Extract the (X, Y) coordinate from the center of the cell holding the provided text.  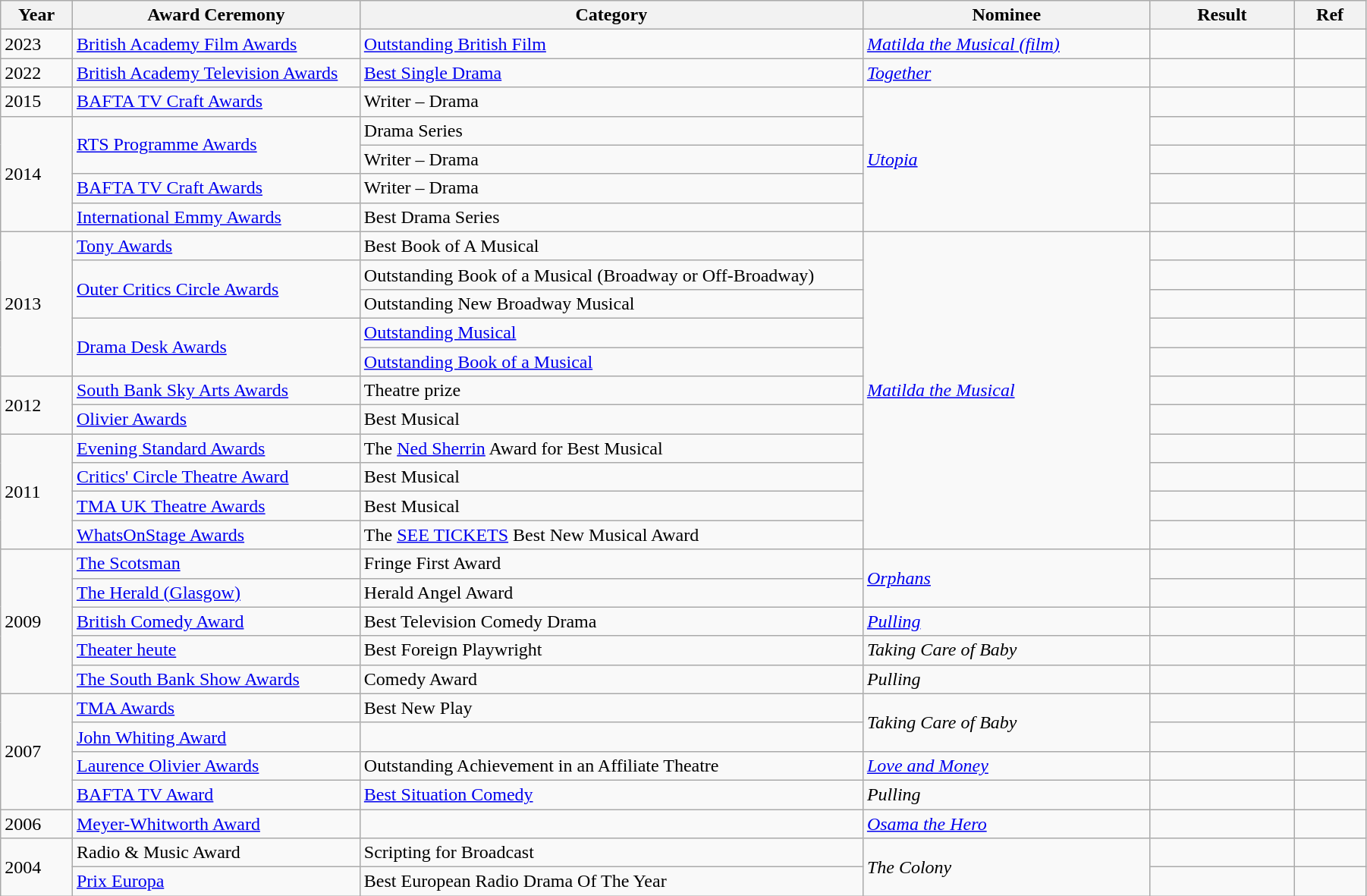
Critics' Circle Theatre Award (215, 477)
Best Television Comedy Drama (611, 621)
Outstanding British Film (611, 44)
The Colony (1006, 867)
2004 (36, 867)
Drama Series (611, 130)
RTS Programme Awards (215, 145)
International Emmy Awards (215, 217)
Best Foreign Playwright (611, 650)
Outstanding Musical (611, 332)
Fringe First Award (611, 564)
Year (36, 15)
British Academy Television Awards (215, 73)
Osama the Hero (1006, 823)
The South Bank Show Awards (215, 679)
British Academy Film Awards (215, 44)
Matilda the Musical (film) (1006, 44)
Evening Standard Awards (215, 448)
Herald Angel Award (611, 593)
John Whiting Award (215, 737)
Scripting for Broadcast (611, 853)
2022 (36, 73)
South Bank Sky Arts Awards (215, 391)
Olivier Awards (215, 420)
2014 (36, 174)
Meyer-Whitworth Award (215, 823)
Best Single Drama (611, 73)
2013 (36, 303)
TMA Awards (215, 708)
Outstanding New Broadway Musical (611, 303)
Together (1006, 73)
Prix Europa (215, 882)
Comedy Award (611, 679)
The SEE TICKETS Best New Musical Award (611, 535)
Outstanding Achievement in an Affiliate Theatre (611, 766)
Outer Critics Circle Awards (215, 289)
Result (1221, 15)
Theatre prize (611, 391)
TMA UK Theatre Awards (215, 506)
Best Situation Comedy (611, 794)
2009 (36, 621)
2012 (36, 405)
WhatsOnStage Awards (215, 535)
Tony Awards (215, 246)
2015 (36, 102)
The Herald (Glasgow) (215, 593)
Laurence Olivier Awards (215, 766)
Best European Radio Drama Of The Year (611, 882)
The Ned Sherrin Award for Best Musical (611, 448)
Ref (1331, 15)
Matilda the Musical (1006, 390)
Theater heute (215, 650)
Outstanding Book of a Musical (611, 362)
Best Drama Series (611, 217)
BAFTA TV Award (215, 794)
Best Book of A Musical (611, 246)
Category (611, 15)
Outstanding Book of a Musical (Broadway or Off-Broadway) (611, 275)
Love and Money (1006, 766)
2011 (36, 492)
Award Ceremony (215, 15)
Nominee (1006, 15)
British Comedy Award (215, 621)
Orphans (1006, 578)
2023 (36, 44)
Radio & Music Award (215, 853)
2007 (36, 751)
2006 (36, 823)
Utopia (1006, 159)
The Scotsman (215, 564)
Best New Play (611, 708)
Drama Desk Awards (215, 347)
